Provide the [X, Y] coordinate of the cell's center where the given text is located.  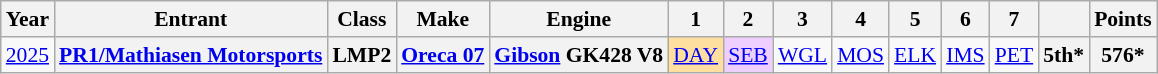
3 [802, 19]
7 [1014, 19]
5th* [1064, 55]
Year [28, 19]
PET [1014, 55]
5 [915, 19]
2025 [28, 55]
576* [1123, 55]
2 [748, 19]
Entrant [190, 19]
4 [860, 19]
DAY [696, 55]
Points [1123, 19]
LMP2 [362, 55]
WGL [802, 55]
ELK [915, 55]
Engine [578, 19]
PR1/Mathiasen Motorsports [190, 55]
Oreca 07 [442, 55]
Gibson GK428 V8 [578, 55]
1 [696, 19]
SEB [748, 55]
MOS [860, 55]
Class [362, 19]
6 [966, 19]
IMS [966, 55]
Make [442, 19]
